Capture the cell that displays the provided text and extract its [X, Y] central coordinate. 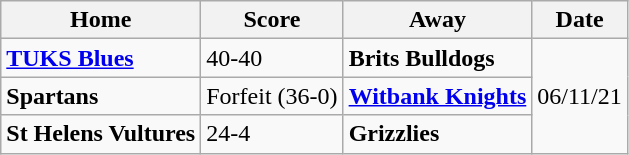
Home [101, 20]
40-40 [272, 58]
Grizzlies [438, 134]
Away [438, 20]
Spartans [101, 96]
Brits Bulldogs [438, 58]
24-4 [272, 134]
Witbank Knights [438, 96]
06/11/21 [580, 96]
Forfeit (36-0) [272, 96]
St Helens Vultures [101, 134]
TUKS Blues [101, 58]
Score [272, 20]
Date [580, 20]
